Determine the [x, y] coordinate at the center of the cell enclosing the given text.  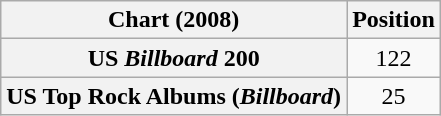
US Billboard 200 [174, 58]
Position [394, 20]
122 [394, 58]
Chart (2008) [174, 20]
US Top Rock Albums (Billboard) [174, 96]
25 [394, 96]
